Pinpoint the cell where the given text exists, returning its [X, Y] midpoint coordinate. 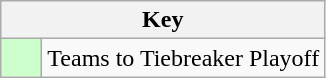
Key [163, 20]
Teams to Tiebreaker Playoff [184, 58]
